Return (X, Y) of the center of cell containing provided text 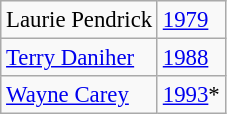
Laurie Pendrick (80, 20)
1993* (191, 95)
1979 (191, 20)
Wayne Carey (80, 95)
1988 (191, 58)
Terry Daniher (80, 58)
